Return [x, y] of the center of cell containing provided text 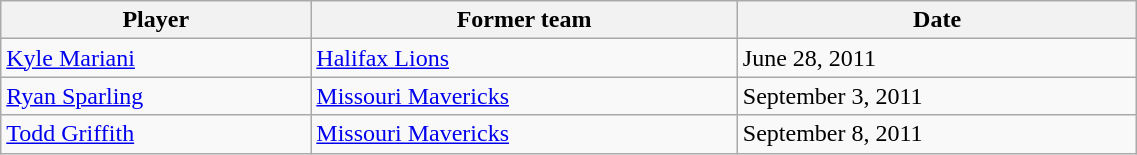
Date [937, 20]
Kyle Mariani [156, 58]
September 8, 2011 [937, 134]
September 3, 2011 [937, 96]
June 28, 2011 [937, 58]
Player [156, 20]
Todd Griffith [156, 134]
Ryan Sparling [156, 96]
Halifax Lions [524, 58]
Former team [524, 20]
